From the cell containing the given text, extract its center point as (x, y) coordinate. 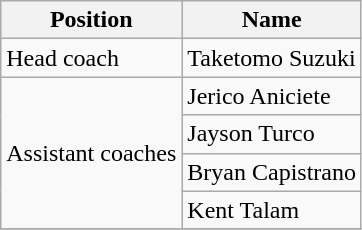
Name (272, 20)
Head coach (92, 58)
Jerico Aniciete (272, 96)
Assistant coaches (92, 153)
Position (92, 20)
Jayson Turco (272, 134)
Taketomo Suzuki (272, 58)
Bryan Capistrano (272, 172)
Kent Talam (272, 210)
